For the text-containing cell, return its midpoint in (x, y) coordinate format. 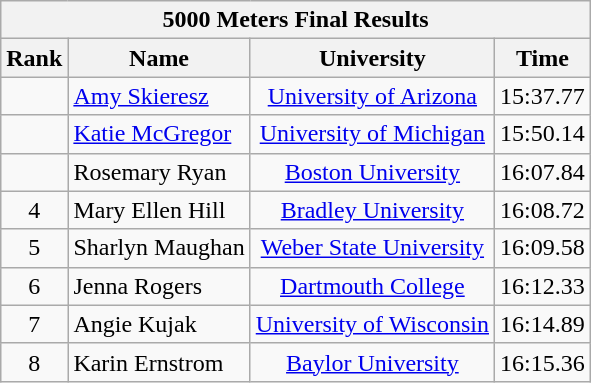
Rank (34, 58)
16:12.33 (543, 286)
Name (159, 58)
University of Wisconsin (372, 324)
Rosemary Ryan (159, 172)
Bradley University (372, 210)
Karin Ernstrom (159, 362)
Jenna Rogers (159, 286)
8 (34, 362)
Time (543, 58)
Mary Ellen Hill (159, 210)
5 (34, 248)
7 (34, 324)
16:07.84 (543, 172)
University of Michigan (372, 134)
4 (34, 210)
16:14.89 (543, 324)
Baylor University (372, 362)
Katie McGregor (159, 134)
15:50.14 (543, 134)
16:08.72 (543, 210)
Weber State University (372, 248)
Angie Kujak (159, 324)
16:15.36 (543, 362)
Sharlyn Maughan (159, 248)
6 (34, 286)
5000 Meters Final Results (296, 20)
Boston University (372, 172)
16:09.58 (543, 248)
Amy Skieresz (159, 96)
15:37.77 (543, 96)
Dartmouth College (372, 286)
University (372, 58)
University of Arizona (372, 96)
